Extract the [X, Y] coordinate from the center of the cell holding the provided text.  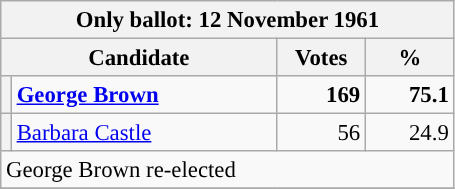
169 [322, 95]
56 [322, 133]
24.9 [410, 133]
Barbara Castle [144, 133]
Votes [322, 58]
75.1 [410, 95]
Only ballot: 12 November 1961 [228, 20]
George Brown [144, 95]
% [410, 58]
Candidate [139, 58]
George Brown re-elected [228, 170]
